Identify which cell holds the provided text, then report its (x, y) central coordinate. 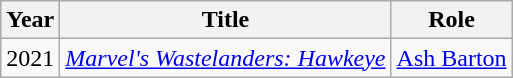
2021 (30, 58)
Title (226, 20)
Role (452, 20)
Ash Barton (452, 58)
Marvel's Wastelanders: Hawkeye (226, 58)
Year (30, 20)
